Provide the [x, y] coordinate of the cell's center where the given text is located.  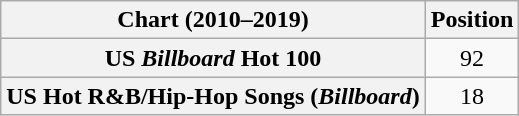
Chart (2010–2019) [213, 20]
18 [472, 96]
US Hot R&B/Hip-Hop Songs (Billboard) [213, 96]
92 [472, 58]
US Billboard Hot 100 [213, 58]
Position [472, 20]
